For the text-containing cell, return its midpoint in (x, y) coordinate format. 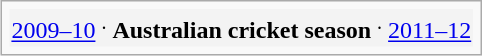
2009–10 . Australian cricket season . 2011–12 (242, 27)
